Output the (x, y) coordinate of the center of the cell containing the given text.  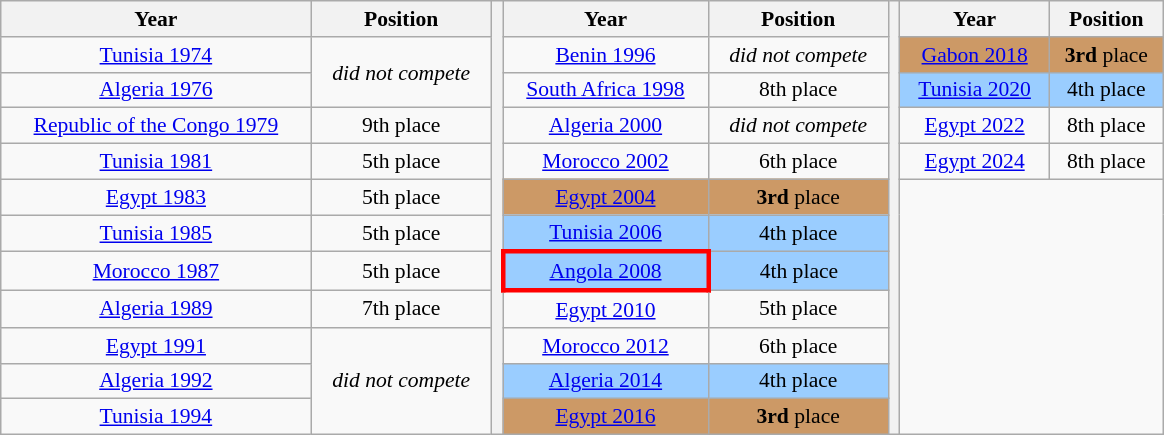
7th place (401, 310)
9th place (401, 126)
Morocco 2002 (606, 162)
Algeria 1992 (156, 381)
Egypt 1983 (156, 197)
Egypt 2010 (606, 310)
Algeria 1989 (156, 310)
Benin 1996 (606, 55)
Egypt 2016 (606, 417)
Republic of the Congo 1979 (156, 126)
Egypt 2004 (606, 197)
Tunisia 1985 (156, 234)
Morocco 1987 (156, 272)
Angola 2008 (606, 272)
Egypt 2022 (974, 126)
Tunisia 2020 (974, 90)
Algeria 1976 (156, 90)
Tunisia 1994 (156, 417)
Egypt 1991 (156, 346)
South Africa 1998 (606, 90)
Algeria 2014 (606, 381)
Gabon 2018 (974, 55)
Morocco 2012 (606, 346)
Tunisia 1974 (156, 55)
Tunisia 2006 (606, 234)
Tunisia 1981 (156, 162)
Algeria 2000 (606, 126)
Egypt 2024 (974, 162)
